Determine the [x, y] coordinate at the center of the cell enclosing the given text.  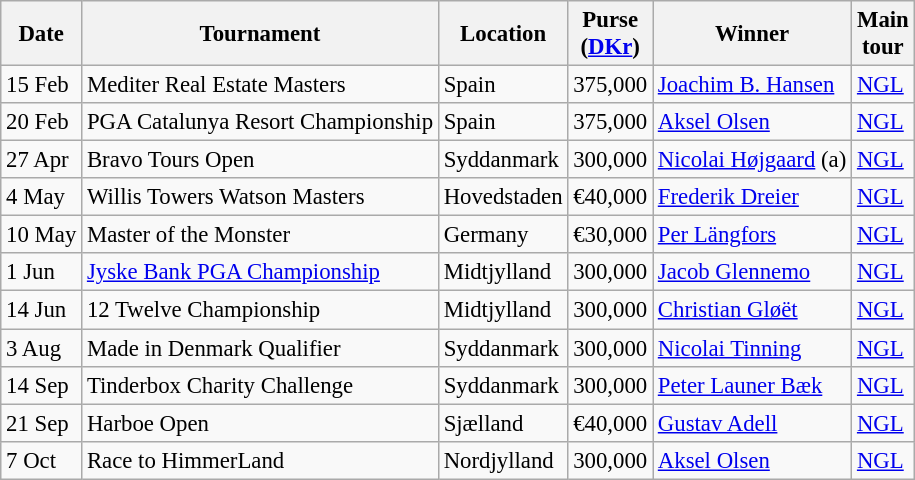
Race to HimmerLand [260, 460]
€30,000 [610, 235]
Made in Denmark Qualifier [260, 348]
Mediter Real Estate Masters [260, 85]
Per Längfors [752, 235]
4 May [42, 197]
Nicolai Tinning [752, 348]
Joachim B. Hansen [752, 85]
Harboe Open [260, 423]
Tinderbox Charity Challenge [260, 385]
1 Jun [42, 273]
Jacob Glennemo [752, 273]
Bravo Tours Open [260, 160]
Location [503, 34]
Jyske Bank PGA Championship [260, 273]
21 Sep [42, 423]
Christian Gløët [752, 310]
15 Feb [42, 85]
Date [42, 34]
Sjælland [503, 423]
20 Feb [42, 122]
Winner [752, 34]
Hovedstaden [503, 197]
Nicolai Højgaard (a) [752, 160]
Gustav Adell [752, 423]
Tournament [260, 34]
12 Twelve Championship [260, 310]
Germany [503, 235]
Nordjylland [503, 460]
3 Aug [42, 348]
14 Jun [42, 310]
Master of the Monster [260, 235]
Frederik Dreier [752, 197]
Purse(DKr) [610, 34]
14 Sep [42, 385]
Willis Towers Watson Masters [260, 197]
Peter Launer Bæk [752, 385]
Maintour [884, 34]
PGA Catalunya Resort Championship [260, 122]
27 Apr [42, 160]
7 Oct [42, 460]
10 May [42, 235]
